Output the [X, Y] coordinate of the center of the cell containing the given text.  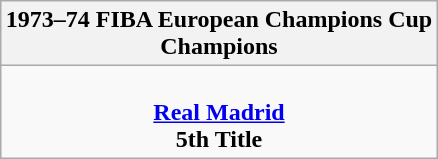
1973–74 FIBA European Champions CupChampions [218, 34]
Real Madrid 5th Title [218, 112]
